Detect which cell encompasses the target text, then output its [X, Y] center coordinate. 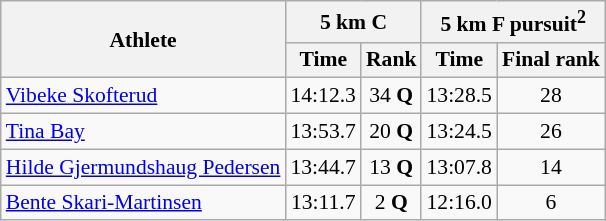
28 [551, 96]
6 [551, 203]
12:16.0 [458, 203]
Athlete [144, 40]
34 Q [392, 96]
26 [551, 132]
2 Q [392, 203]
13:24.5 [458, 132]
Tina Bay [144, 132]
Final rank [551, 60]
5 km F pursuit2 [512, 22]
13:11.7 [322, 203]
13:53.7 [322, 132]
13:28.5 [458, 96]
13 Q [392, 167]
5 km C [353, 22]
20 Q [392, 132]
13:07.8 [458, 167]
Bente Skari-Martinsen [144, 203]
Rank [392, 60]
14 [551, 167]
13:44.7 [322, 167]
Hilde Gjermundshaug Pedersen [144, 167]
Vibeke Skofterud [144, 96]
14:12.3 [322, 96]
